Identify which cell holds the provided text, then report its [x, y] central coordinate. 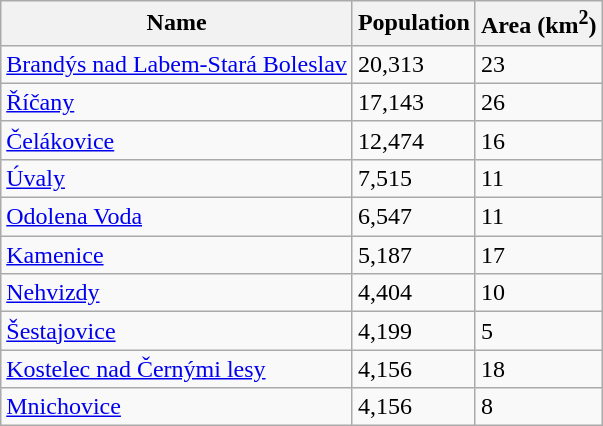
Úvaly [177, 178]
4,404 [414, 293]
4,199 [414, 331]
16 [538, 140]
17,143 [414, 102]
18 [538, 369]
Odolena Voda [177, 217]
7,515 [414, 178]
Šestajovice [177, 331]
6,547 [414, 217]
17 [538, 255]
Čelákovice [177, 140]
12,474 [414, 140]
Mnichovice [177, 407]
23 [538, 64]
20,313 [414, 64]
8 [538, 407]
10 [538, 293]
Říčany [177, 102]
5 [538, 331]
26 [538, 102]
Name [177, 24]
Brandýs nad Labem-Stará Boleslav [177, 64]
Population [414, 24]
5,187 [414, 255]
Area (km2) [538, 24]
Nehvizdy [177, 293]
Kostelec nad Černými lesy [177, 369]
Kamenice [177, 255]
